Identify which cell holds the provided text, then report its (X, Y) central coordinate. 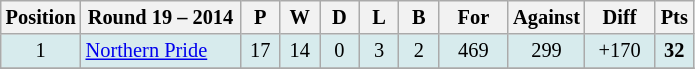
3 (379, 51)
Diff (620, 17)
+170 (620, 51)
Northern Pride (161, 51)
L (379, 17)
469 (474, 51)
D (340, 17)
Against (546, 17)
P (260, 17)
32 (674, 51)
For (474, 17)
2 (419, 51)
Round 19 – 2014 (161, 17)
1 (41, 51)
Pts (674, 17)
14 (300, 51)
Position (41, 17)
W (300, 17)
B (419, 17)
0 (340, 51)
17 (260, 51)
299 (546, 51)
